For the text-containing cell, return its midpoint in [x, y] coordinate format. 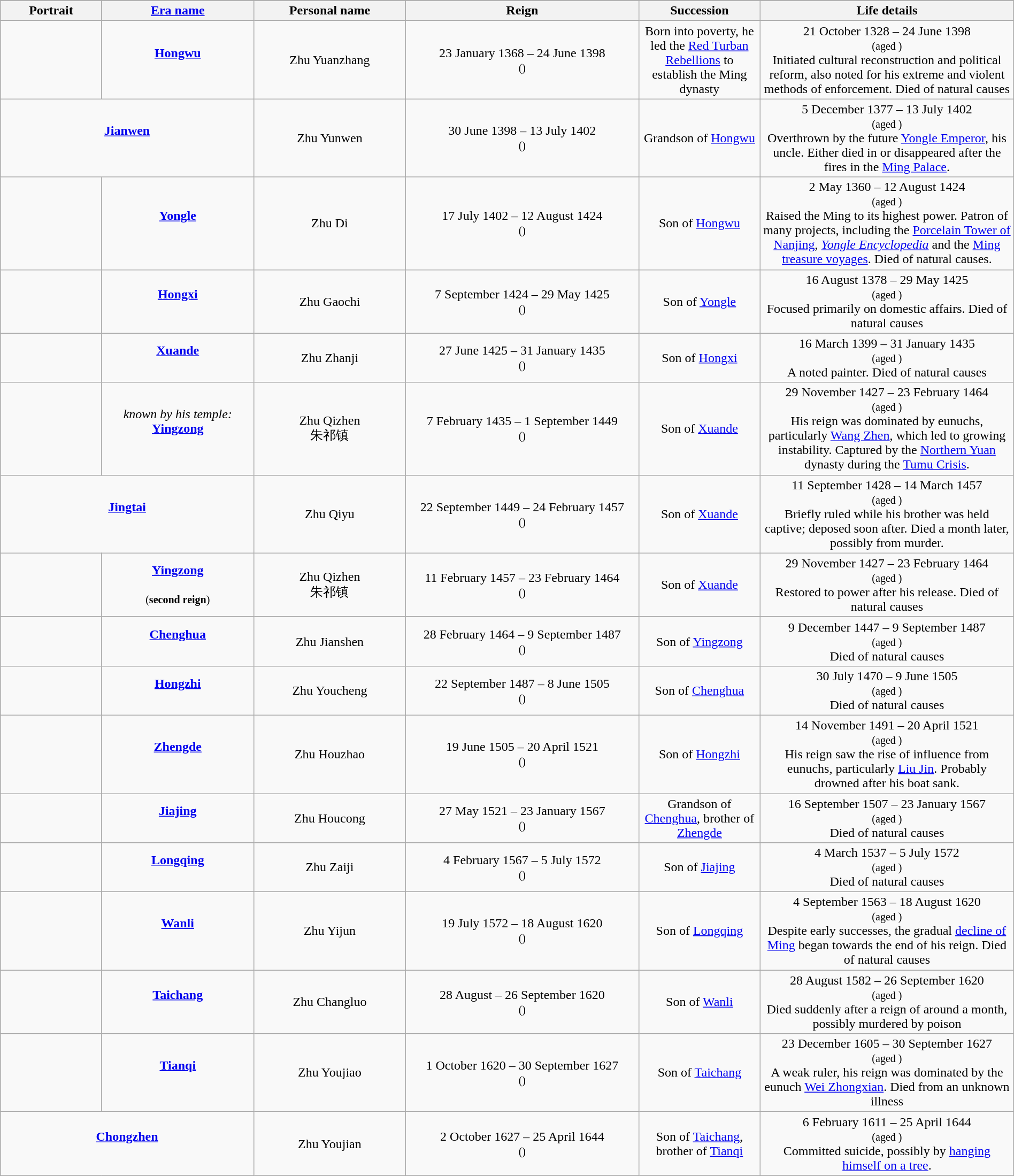
Son of Hongzhi [700, 754]
Zhu Yunwen [329, 138]
Son of Yingzong [700, 641]
Longqing [178, 867]
30 July 1470 – 9 June 1505(aged )Died of natural causes [887, 690]
7 February 1435 – 1 September 1449() [523, 429]
Son of Chenghua [700, 690]
4 February 1567 – 5 July 1572() [523, 867]
Hongxi [178, 302]
14 November 1491 – 20 April 1521(aged )His reign saw the rise of influence from eunuchs, particularly Liu Jin. Probably drowned after his boat sank. [887, 754]
29 November 1427 – 23 February 1464(aged )Restored to power after his release. Died of natural causes [887, 585]
Portrait [51, 11]
Zhu Jianshen [329, 641]
7 September 1424 – 29 May 1425() [523, 302]
Zhu Gaochi [329, 302]
Zhu Zhanji [329, 358]
Son of Longqing [700, 931]
Zhu Youjian [329, 1143]
Zhu Houcong [329, 818]
Born into poverty, he led the Red Turban Rebellions to establish the Ming dynasty [700, 60]
Zhu Zaiji [329, 867]
30 June 1398 – 13 July 1402() [523, 138]
Son of Taichang, brother of Tianqi [700, 1143]
known by his temple:Yingzong [178, 429]
Son of Hongxi [700, 358]
1 October 1620 – 30 September 1627() [523, 1073]
Zhu Houzhao [329, 754]
Hongwu [178, 60]
16 March 1399 – 31 January 1435(aged )A noted painter. Died of natural causes [887, 358]
19 July 1572 – 18 August 1620() [523, 931]
6 February 1611 – 25 April 1644(aged )Committed suicide, possibly by hanging himself on a tree. [887, 1143]
28 August 1582 – 26 September 1620(aged )Died suddenly after a reign of around a month, possibly murdered by poison [887, 1002]
4 March 1537 – 5 July 1572(aged )Died of natural causes [887, 867]
Zhu Youcheng [329, 690]
Yingzong(second reign) [178, 585]
23 December 1605 – 30 September 1627(aged )A weak ruler, his reign was dominated by the eunuch Wei Zhongxian. Died from an unknown illness [887, 1073]
Taichang [178, 1002]
Zhu Changluo [329, 1002]
22 September 1487 – 8 June 1505() [523, 690]
22 September 1449 – 24 February 1457() [523, 514]
Jiajing [178, 818]
Zhengde [178, 754]
Wanli [178, 931]
Life details [887, 11]
Chenghua [178, 641]
Chongzhen [127, 1143]
Era name [178, 11]
Grandson of Hongwu [700, 138]
27 June 1425 – 31 January 1435() [523, 358]
Zhu Di [329, 224]
16 August 1378 – 29 May 1425(aged )Focused primarily on domestic affairs. Died of natural causes [887, 302]
Son of Hongwu [700, 224]
16 September 1507 – 23 January 1567(aged )Died of natural causes [887, 818]
27 May 1521 – 23 January 1567() [523, 818]
Hongzhi [178, 690]
Son of Wanli [700, 1002]
Son of Jiajing [700, 867]
9 December 1447 – 9 September 1487(aged )Died of natural causes [887, 641]
Zhu Youjiao [329, 1073]
Xuande [178, 358]
Yongle [178, 224]
Zhu Qiyu [329, 514]
28 August – 26 September 1620() [523, 1002]
19 June 1505 – 20 April 1521() [523, 754]
11 February 1457 – 23 February 1464() [523, 585]
17 July 1402 – 12 August 1424() [523, 224]
2 October 1627 – 25 April 1644() [523, 1143]
Zhu Yijun [329, 931]
Son of Yongle [700, 302]
Jianwen [127, 138]
Grandson of Chenghua, brother of Zhengde [700, 818]
Tianqi [178, 1073]
Son of Taichang [700, 1073]
Zhu Yuanzhang [329, 60]
Personal name [329, 11]
28 February 1464 – 9 September 1487() [523, 641]
Jingtai [127, 514]
Reign [523, 11]
Succession [700, 11]
23 January 1368 – 24 June 1398() [523, 60]
